Find where the given text appears and provide that cell's center as (X, Y) coordinate. 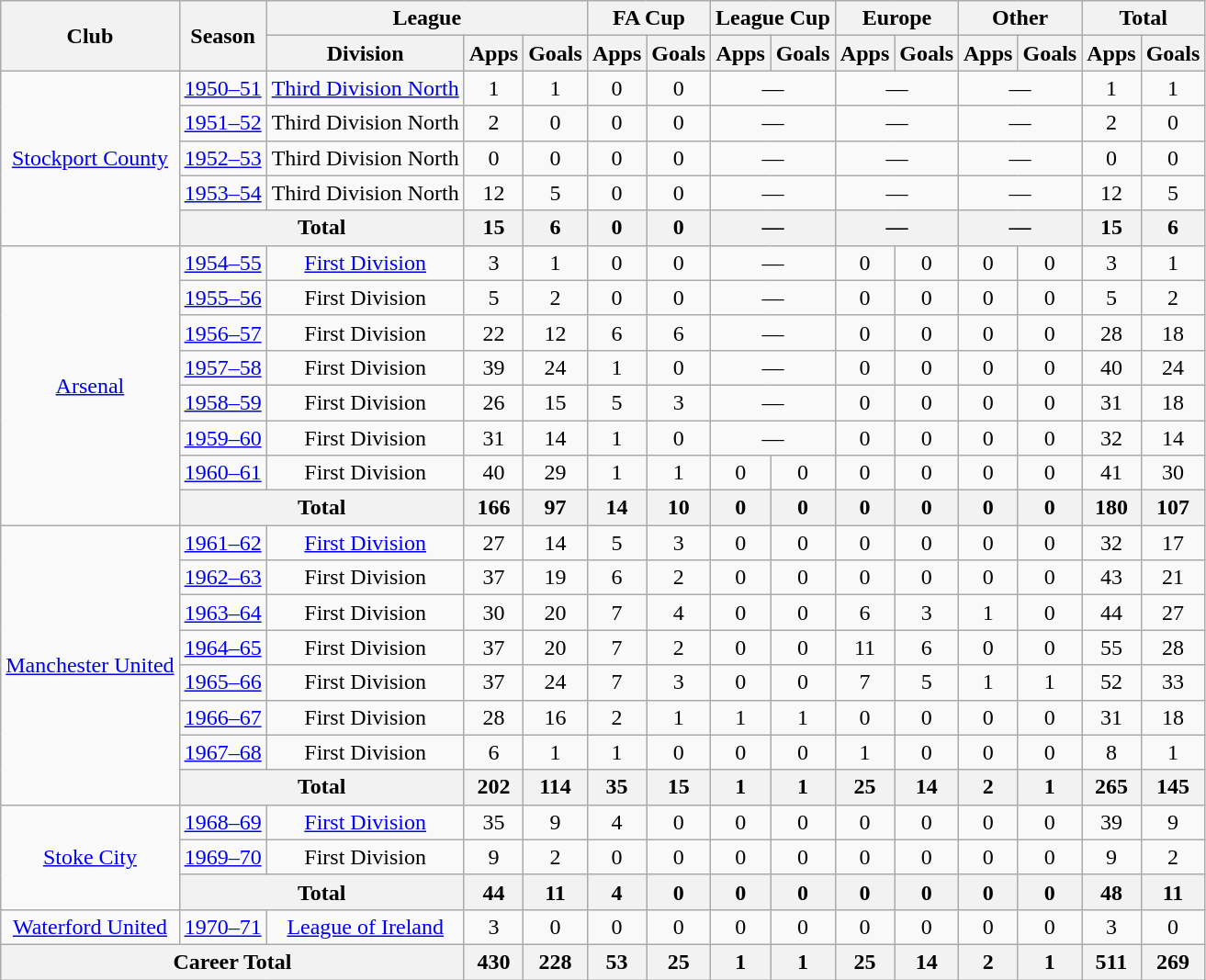
430 (493, 962)
1956–57 (222, 332)
29 (556, 473)
Manchester United (90, 665)
1965–66 (222, 682)
1960–61 (222, 473)
19 (556, 578)
1952–53 (222, 158)
1967–68 (222, 752)
43 (1111, 578)
Career Total (232, 962)
1957–58 (222, 367)
202 (493, 787)
1962–63 (222, 578)
228 (556, 962)
8 (1111, 752)
Stockport County (90, 158)
55 (1111, 648)
League of Ireland (366, 927)
52 (1111, 682)
Europe (896, 18)
180 (1111, 508)
1950–51 (222, 88)
FA Cup (648, 18)
41 (1111, 473)
1963–64 (222, 613)
1953–54 (222, 193)
1966–67 (222, 717)
1964–65 (222, 648)
Season (222, 36)
1961–62 (222, 543)
33 (1173, 682)
Waterford United (90, 927)
1969–70 (222, 857)
107 (1173, 508)
21 (1173, 578)
1951–52 (222, 123)
97 (556, 508)
26 (493, 402)
1959–60 (222, 438)
511 (1111, 962)
1958–59 (222, 402)
Stoke City (90, 857)
269 (1173, 962)
1955–56 (222, 298)
114 (556, 787)
1954–55 (222, 263)
1968–69 (222, 822)
League (426, 18)
53 (616, 962)
Arsenal (90, 385)
17 (1173, 543)
Division (366, 53)
22 (493, 332)
48 (1111, 892)
16 (556, 717)
1970–71 (222, 927)
145 (1173, 787)
166 (493, 508)
League Cup (773, 18)
265 (1111, 787)
Other (1020, 18)
10 (679, 508)
Club (90, 36)
